Identify which cell holds the provided text, then report its [X, Y] central coordinate. 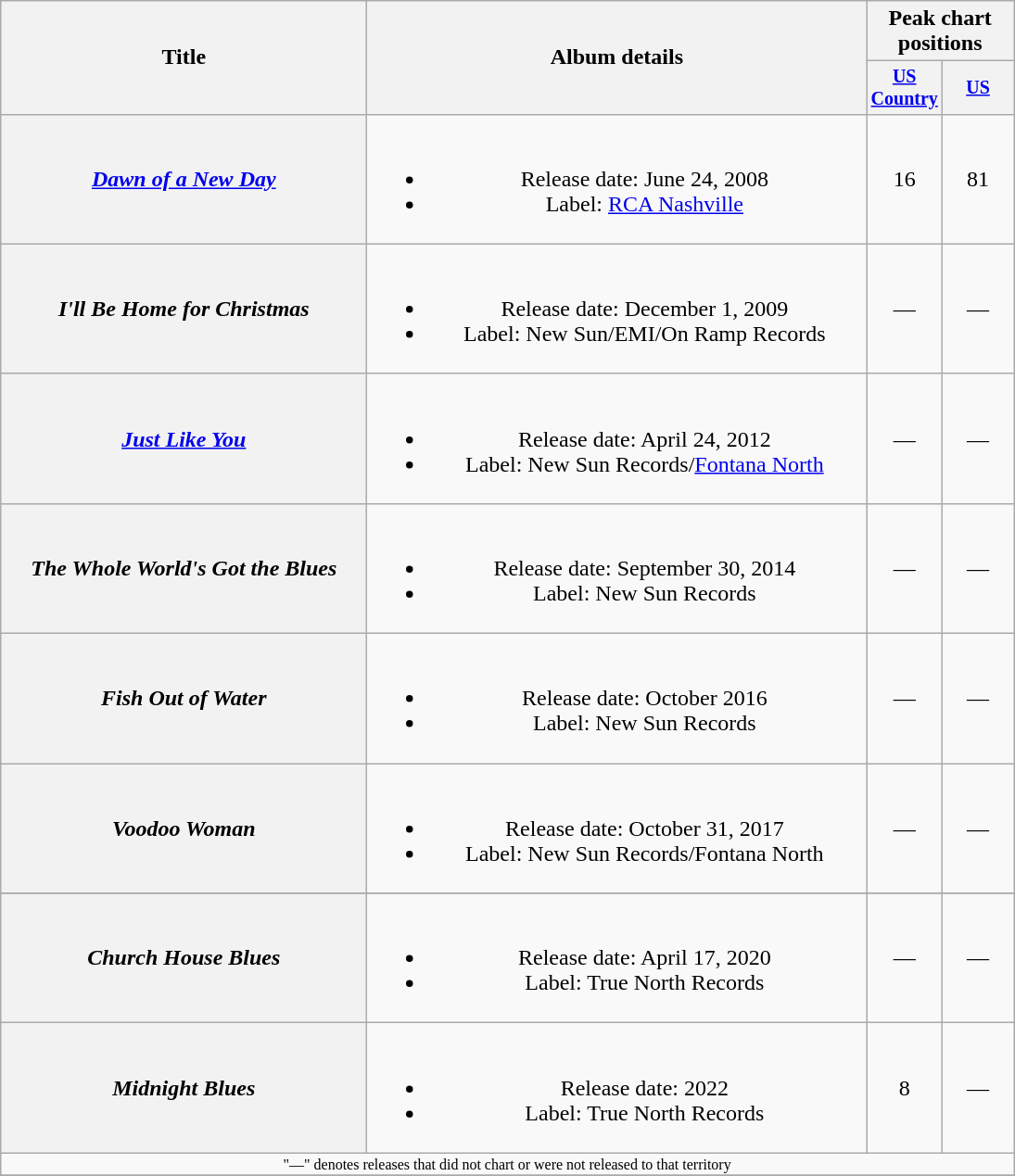
Voodoo Woman [184, 828]
Just Like You [184, 438]
16 [905, 179]
US [979, 87]
81 [979, 179]
The Whole World's Got the Blues [184, 568]
Peak chartpositions [940, 32]
I'll Be Home for Christmas [184, 309]
Release date: October 31, 2017Label: New Sun Records/Fontana North [617, 828]
Release date: June 24, 2008Label: RCA Nashville [617, 179]
Release date: April 24, 2012Label: New Sun Records/Fontana North [617, 438]
Album details [617, 57]
US Country [905, 87]
"—" denotes releases that did not chart or were not released to that territory [508, 1164]
Release date: October 2016Label: New Sun Records [617, 699]
Title [184, 57]
Church House Blues [184, 958]
Fish Out of Water [184, 699]
Release date: April 17, 2020Label: True North Records [617, 958]
Midnight Blues [184, 1088]
Release date: 2022Label: True North Records [617, 1088]
8 [905, 1088]
Release date: September 30, 2014Label: New Sun Records [617, 568]
Release date: December 1, 2009Label: New Sun/EMI/On Ramp Records [617, 309]
Dawn of a New Day [184, 179]
